For the text-containing cell, return its midpoint in (X, Y) coordinate format. 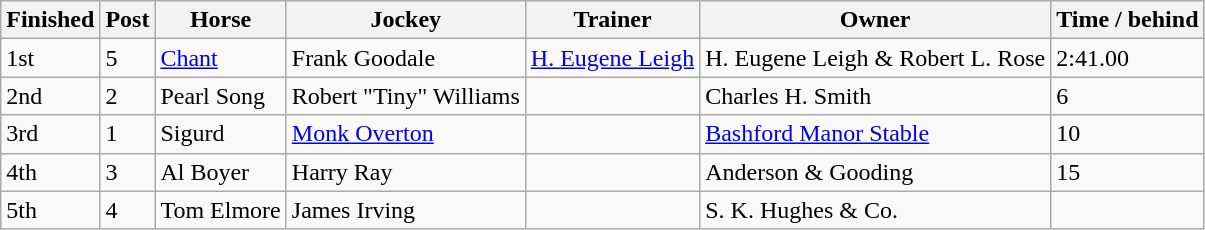
Chant (220, 58)
Finished (50, 20)
Horse (220, 20)
2 (128, 96)
Pearl Song (220, 96)
1st (50, 58)
6 (1128, 96)
5 (128, 58)
Sigurd (220, 134)
Jockey (406, 20)
Trainer (612, 20)
Tom Elmore (220, 210)
H. Eugene Leigh & Robert L. Rose (876, 58)
4th (50, 172)
3rd (50, 134)
Frank Goodale (406, 58)
Bashford Manor Stable (876, 134)
2nd (50, 96)
H. Eugene Leigh (612, 58)
Owner (876, 20)
15 (1128, 172)
3 (128, 172)
10 (1128, 134)
Post (128, 20)
5th (50, 210)
Harry Ray (406, 172)
Charles H. Smith (876, 96)
4 (128, 210)
James Irving (406, 210)
2:41.00 (1128, 58)
Robert "Tiny" Williams (406, 96)
Anderson & Gooding (876, 172)
S. K. Hughes & Co. (876, 210)
Al Boyer (220, 172)
Time / behind (1128, 20)
1 (128, 134)
Monk Overton (406, 134)
